Capture the cell that displays the provided text and extract its (X, Y) central coordinate. 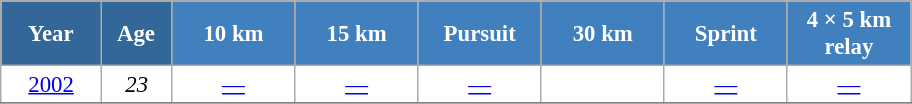
Year (52, 34)
4 × 5 km relay (848, 34)
2002 (52, 85)
23 (136, 85)
Sprint (726, 34)
10 km (234, 34)
15 km (356, 34)
Age (136, 34)
Pursuit (480, 34)
30 km (602, 34)
